Find where the given text appears and provide that cell's center as [x, y] coordinate. 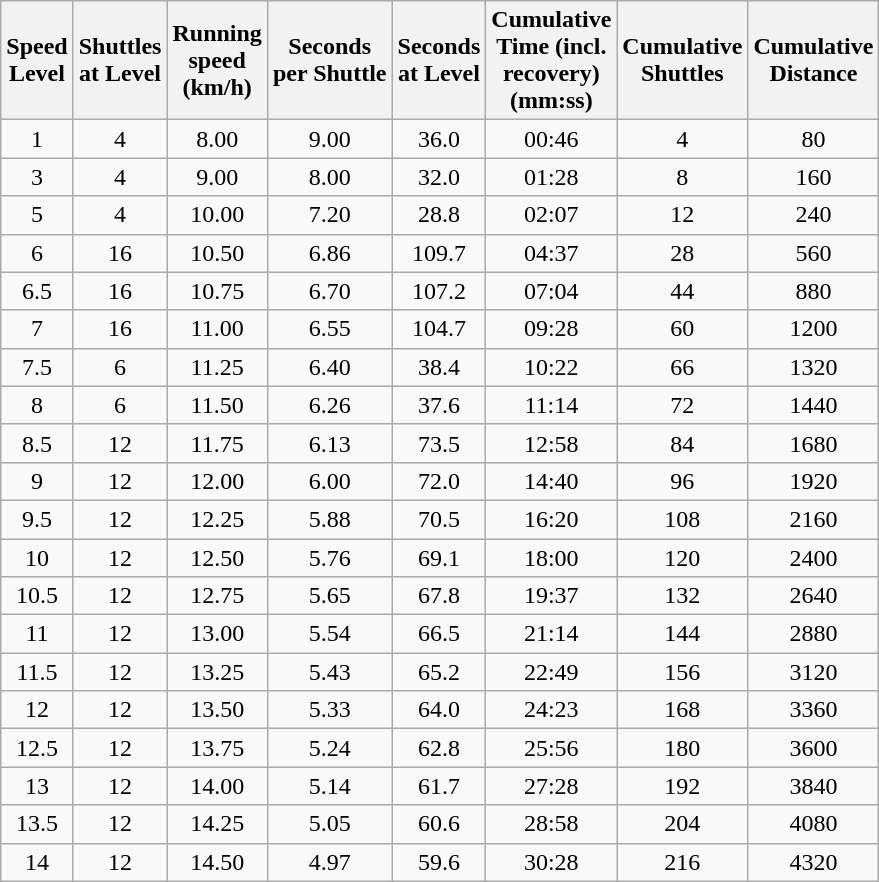
880 [814, 291]
5.33 [330, 710]
11:14 [552, 405]
32.0 [439, 177]
2400 [814, 557]
13.00 [217, 634]
11.50 [217, 405]
66 [682, 367]
13.50 [217, 710]
10:22 [552, 367]
5.43 [330, 672]
72.0 [439, 481]
9 [37, 481]
28:58 [552, 824]
1920 [814, 481]
132 [682, 596]
11.5 [37, 672]
5.76 [330, 557]
11.00 [217, 329]
192 [682, 786]
1680 [814, 443]
13 [37, 786]
28.8 [439, 215]
25:56 [552, 748]
Shuttlesat Level [120, 60]
SpeedLevel [37, 60]
36.0 [439, 139]
1320 [814, 367]
69.1 [439, 557]
10 [37, 557]
4.97 [330, 862]
72 [682, 405]
Runningspeed(km/h) [217, 60]
27:28 [552, 786]
80 [814, 139]
11.75 [217, 443]
107.2 [439, 291]
6.5 [37, 291]
18:00 [552, 557]
2880 [814, 634]
7 [37, 329]
144 [682, 634]
02:07 [552, 215]
3600 [814, 748]
7.5 [37, 367]
12.5 [37, 748]
3360 [814, 710]
240 [814, 215]
108 [682, 519]
7.20 [330, 215]
66.5 [439, 634]
3120 [814, 672]
60 [682, 329]
8.5 [37, 443]
3 [37, 177]
73.5 [439, 443]
59.6 [439, 862]
180 [682, 748]
10.50 [217, 253]
09:28 [552, 329]
10.00 [217, 215]
1200 [814, 329]
22:49 [552, 672]
28 [682, 253]
16:20 [552, 519]
216 [682, 862]
62.8 [439, 748]
CumulativeShuttles [682, 60]
14.25 [217, 824]
Secondsat Level [439, 60]
3840 [814, 786]
07:04 [552, 291]
9.5 [37, 519]
64.0 [439, 710]
109.7 [439, 253]
CumulativeTime (incl.recovery)(mm:ss) [552, 60]
96 [682, 481]
1440 [814, 405]
168 [682, 710]
5.65 [330, 596]
13.75 [217, 748]
2640 [814, 596]
1 [37, 139]
6.13 [330, 443]
14:40 [552, 481]
21:14 [552, 634]
13.25 [217, 672]
61.7 [439, 786]
19:37 [552, 596]
5.88 [330, 519]
120 [682, 557]
156 [682, 672]
12.00 [217, 481]
4080 [814, 824]
6.00 [330, 481]
01:28 [552, 177]
37.6 [439, 405]
10.5 [37, 596]
160 [814, 177]
04:37 [552, 253]
5.54 [330, 634]
11.25 [217, 367]
5.24 [330, 748]
6.40 [330, 367]
204 [682, 824]
12.75 [217, 596]
560 [814, 253]
24:23 [552, 710]
6.86 [330, 253]
6.70 [330, 291]
10.75 [217, 291]
14.50 [217, 862]
4320 [814, 862]
CumulativeDistance [814, 60]
12.25 [217, 519]
12.50 [217, 557]
38.4 [439, 367]
6.55 [330, 329]
65.2 [439, 672]
2160 [814, 519]
30:28 [552, 862]
67.8 [439, 596]
11 [37, 634]
5.14 [330, 786]
84 [682, 443]
104.7 [439, 329]
13.5 [37, 824]
60.6 [439, 824]
6.26 [330, 405]
5 [37, 215]
Secondsper Shuttle [330, 60]
12:58 [552, 443]
70.5 [439, 519]
00:46 [552, 139]
14.00 [217, 786]
5.05 [330, 824]
14 [37, 862]
44 [682, 291]
